Provide the (x, y) coordinate of the cell's center where the given text is located.  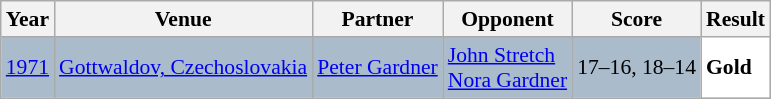
Score (636, 19)
Gottwaldov, Czechoslovakia (183, 68)
1971 (28, 68)
17–16, 18–14 (636, 68)
Year (28, 19)
Result (736, 19)
Partner (378, 19)
John Stretch Nora Gardner (508, 68)
Gold (736, 68)
Venue (183, 19)
Opponent (508, 19)
Peter Gardner (378, 68)
